Extract the [x, y] coordinate from the center of the cell holding the provided text.  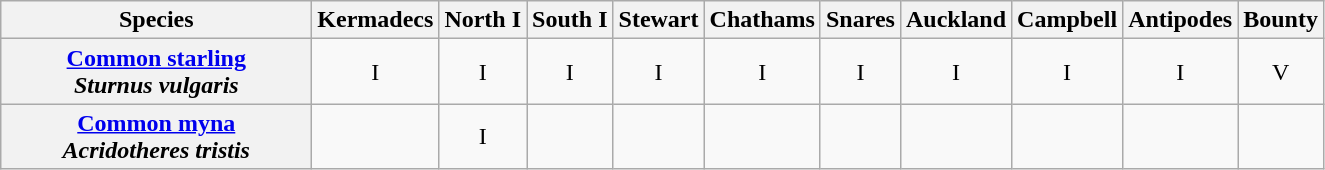
V [1281, 72]
Snares [860, 20]
Auckland [956, 20]
Stewart [658, 20]
North I [483, 20]
Chathams [762, 20]
Common mynaAcridotheres tristis [156, 136]
South I [570, 20]
Antipodes [1180, 20]
Kermadecs [376, 20]
Campbell [1068, 20]
Species [156, 20]
Bounty [1281, 20]
Common starlingSturnus vulgaris [156, 72]
